Locate the cell with the specified text and output its [X, Y] center coordinate. 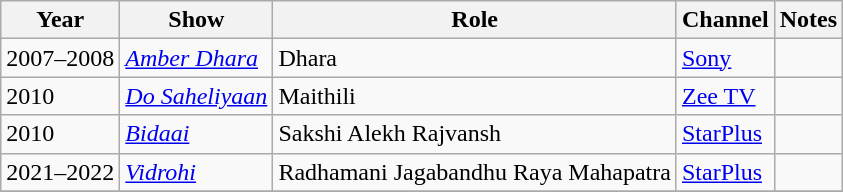
Bidaai [196, 134]
Notes [808, 20]
Dhara [475, 58]
Radhamani Jagabandhu Raya Mahapatra [475, 172]
Year [60, 20]
Sakshi Alekh Rajvansh [475, 134]
Amber Dhara [196, 58]
Channel [725, 20]
Role [475, 20]
Zee TV [725, 96]
2021–2022 [60, 172]
2007–2008 [60, 58]
Maithili [475, 96]
Show [196, 20]
Do Saheliyaan [196, 96]
Sony [725, 58]
Vidrohi [196, 172]
